Provide the (x, y) coordinate of the cell's center where the given text is located.  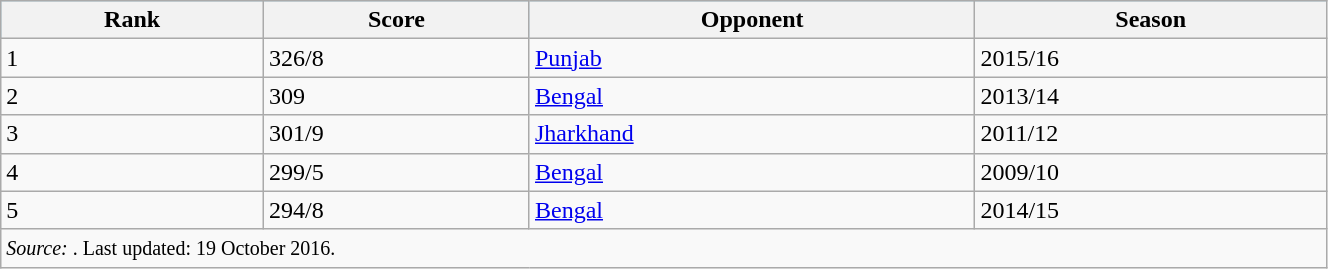
Jharkhand (752, 134)
294/8 (396, 210)
301/9 (396, 134)
Opponent (752, 20)
2011/12 (1151, 134)
2015/16 (1151, 58)
Source: . Last updated: 19 October 2016. (664, 248)
1 (132, 58)
2013/14 (1151, 96)
Punjab (752, 58)
5 (132, 210)
Score (396, 20)
4 (132, 172)
326/8 (396, 58)
3 (132, 134)
2009/10 (1151, 172)
2014/15 (1151, 210)
Season (1151, 20)
Rank (132, 20)
299/5 (396, 172)
2 (132, 96)
309 (396, 96)
